Capture the cell that displays the provided text and extract its (x, y) central coordinate. 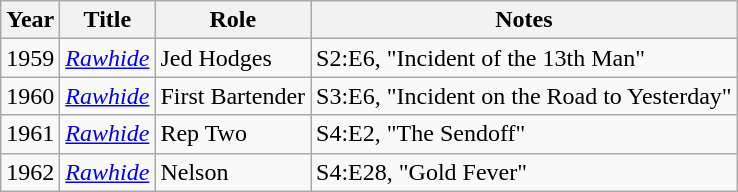
Title (108, 20)
Notes (524, 20)
Rep Two (233, 134)
Role (233, 20)
Nelson (233, 172)
Jed Hodges (233, 58)
1960 (30, 96)
S3:E6, "Incident on the Road to Yesterday" (524, 96)
S2:E6, "Incident of the 13th Man" (524, 58)
S4:E2, "The Sendoff" (524, 134)
First Bartender (233, 96)
1961 (30, 134)
1959 (30, 58)
S4:E28, "Gold Fever" (524, 172)
1962 (30, 172)
Year (30, 20)
